Return the (x, y) coordinate for the center point of the cell that contains the specified text.  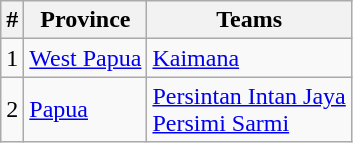
2 (12, 110)
Kaimana (249, 58)
West Papua (86, 58)
Papua (86, 110)
# (12, 20)
1 (12, 58)
Persintan Intan JayaPersimi Sarmi (249, 110)
Teams (249, 20)
Province (86, 20)
